Identify which cell holds the provided text, then report its [x, y] central coordinate. 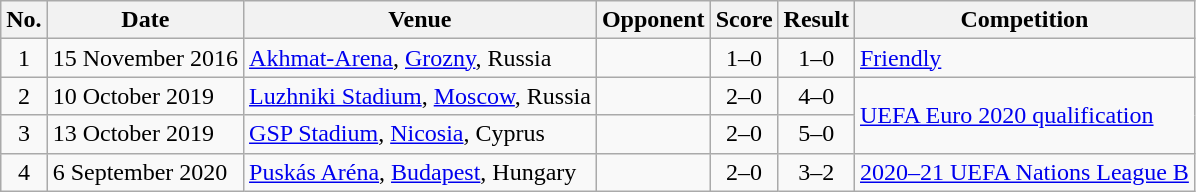
Puskás Aréna, Budapest, Hungary [420, 172]
2 [24, 96]
Luzhniki Stadium, Moscow, Russia [420, 96]
Venue [420, 20]
3–2 [816, 172]
4–0 [816, 96]
13 October 2019 [145, 134]
No. [24, 20]
Result [816, 20]
Date [145, 20]
3 [24, 134]
Competition [1024, 20]
2020–21 UEFA Nations League B [1024, 172]
5–0 [816, 134]
Score [744, 20]
10 October 2019 [145, 96]
Akhmat-Arena, Grozny, Russia [420, 58]
6 September 2020 [145, 172]
Opponent [653, 20]
4 [24, 172]
15 November 2016 [145, 58]
GSP Stadium, Nicosia, Cyprus [420, 134]
Friendly [1024, 58]
1 [24, 58]
UEFA Euro 2020 qualification [1024, 115]
